Provide the [X, Y] coordinate of the cell's center where the given text is located.  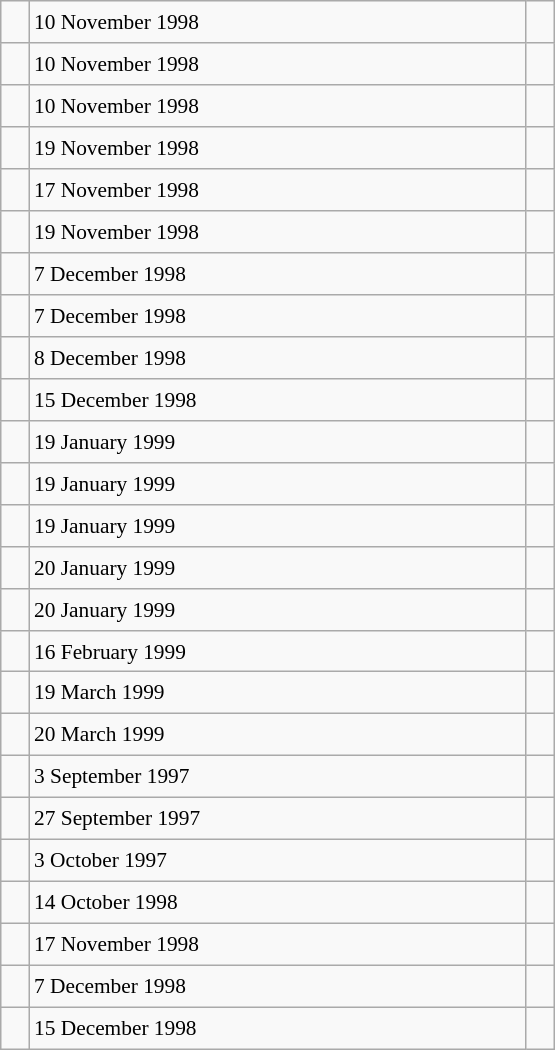
16 February 1999 [278, 651]
20 March 1999 [278, 735]
3 October 1997 [278, 861]
3 September 1997 [278, 777]
19 March 1999 [278, 693]
27 September 1997 [278, 819]
8 December 1998 [278, 358]
14 October 1998 [278, 903]
